Find where the given text appears and provide that cell's center as [x, y] coordinate. 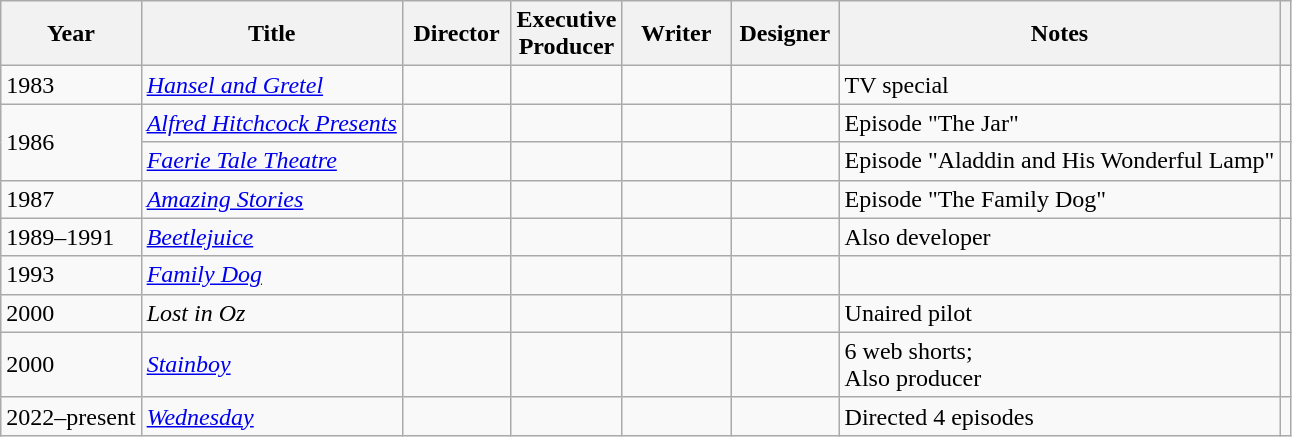
Notes [1060, 34]
6 web shorts;Also producer [1060, 364]
Stainboy [272, 364]
Year [71, 34]
Amazing Stories [272, 199]
Hansel and Gretel [272, 85]
Alfred Hitchcock Presents [272, 123]
1989–1991 [71, 237]
Episode "The Family Dog" [1060, 199]
Episode "Aladdin and His Wonderful Lamp" [1060, 161]
Beetlejuice [272, 237]
Writer [676, 34]
Family Dog [272, 275]
Directed 4 episodes [1060, 416]
Episode "The Jar" [1060, 123]
ExecutiveProducer [566, 34]
1987 [71, 199]
Wednesday [272, 416]
1993 [71, 275]
Also developer [1060, 237]
Title [272, 34]
2022–present [71, 416]
Designer [784, 34]
TV special [1060, 85]
Unaired pilot [1060, 313]
1986 [71, 142]
1983 [71, 85]
Lost in Oz [272, 313]
Faerie Tale Theatre [272, 161]
Director [456, 34]
